Capture the cell that displays the provided text and extract its [x, y] central coordinate. 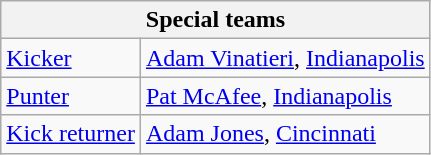
Kicker [71, 58]
Punter [71, 96]
Special teams [216, 20]
Adam Jones, Cincinnati [285, 134]
Adam Vinatieri, Indianapolis [285, 58]
Pat McAfee, Indianapolis [285, 96]
Kick returner [71, 134]
